Identify which cell holds the provided text, then report its (X, Y) central coordinate. 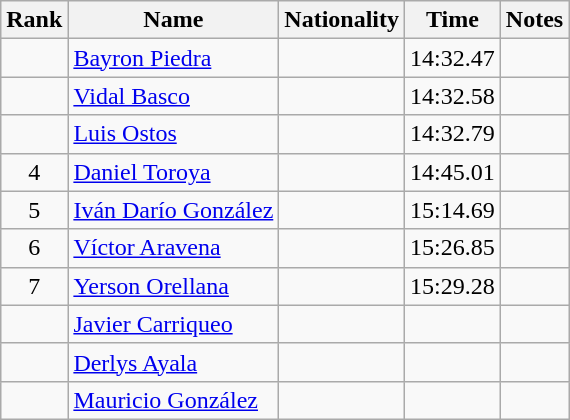
15:14.69 (453, 210)
Name (174, 20)
Javier Carriqueo (174, 324)
Nationality (342, 20)
Time (453, 20)
Daniel Toroya (174, 172)
Yerson Orellana (174, 286)
Víctor Aravena (174, 248)
14:32.79 (453, 134)
Derlys Ayala (174, 362)
6 (34, 248)
15:29.28 (453, 286)
4 (34, 172)
Luis Ostos (174, 134)
14:45.01 (453, 172)
7 (34, 286)
14:32.58 (453, 96)
Iván Darío González (174, 210)
Bayron Piedra (174, 58)
14:32.47 (453, 58)
Notes (534, 20)
5 (34, 210)
Mauricio González (174, 400)
15:26.85 (453, 248)
Rank (34, 20)
Vidal Basco (174, 96)
